Pinpoint the cell where the given text exists, returning its (x, y) midpoint coordinate. 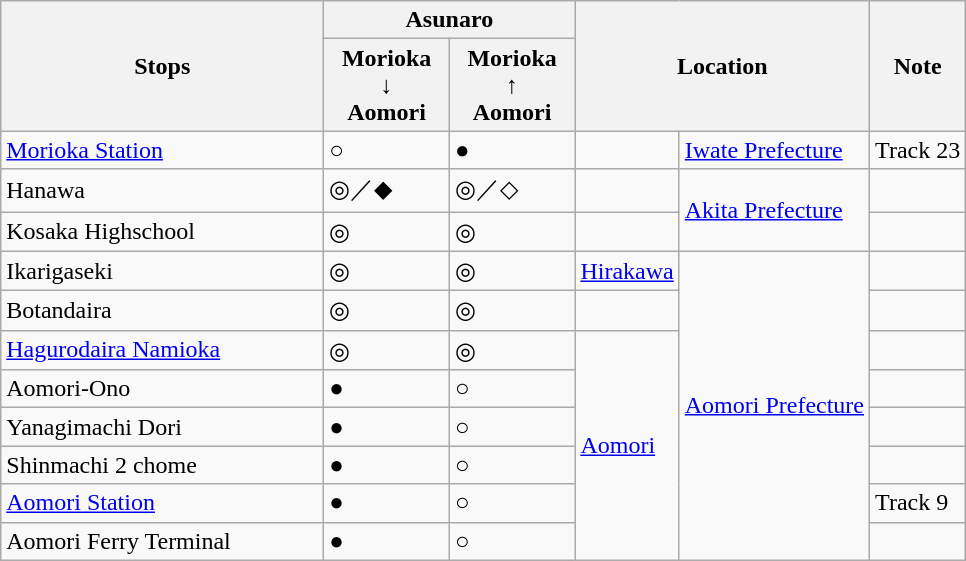
Aomori (627, 445)
◎／◆ (387, 190)
Track 23 (918, 150)
Ikarigaseki (162, 271)
Aomori Station (162, 503)
Morioka Station (162, 150)
Location (722, 66)
◎／◇ (512, 190)
Kosaka Highschool (162, 232)
Hanawa (162, 190)
Akita Prefecture (774, 210)
Hagurodaira Namioka (162, 350)
Morioka↑Aomori (512, 85)
Morioka↓Aomori (387, 85)
Stops (162, 66)
Aomori Prefecture (774, 406)
Track 9 (918, 503)
Asunaro (450, 20)
Aomori-Ono (162, 389)
Note (918, 66)
Yanagimachi Dori (162, 427)
Aomori Ferry Terminal (162, 541)
Hirakawa (627, 271)
Iwate Prefecture (774, 150)
Shinmachi 2 chome (162, 465)
Botandaira (162, 311)
